Capture the cell that displays the provided text and extract its (X, Y) central coordinate. 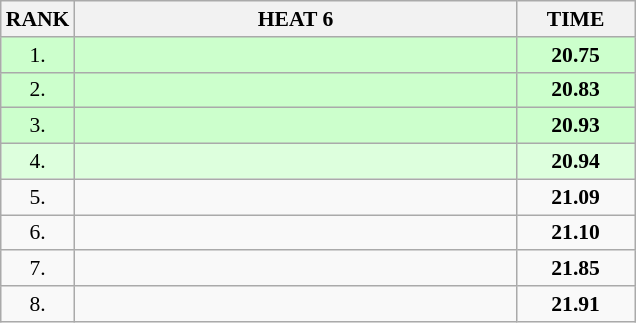
7. (38, 269)
21.10 (576, 233)
3. (38, 126)
6. (38, 233)
2. (38, 90)
21.91 (576, 304)
20.75 (576, 55)
20.83 (576, 90)
HEAT 6 (295, 19)
21.85 (576, 269)
1. (38, 55)
TIME (576, 19)
20.93 (576, 126)
20.94 (576, 162)
RANK (38, 19)
8. (38, 304)
4. (38, 162)
5. (38, 197)
21.09 (576, 197)
